Determine the (X, Y) coordinate at the center of the cell enclosing the given text.  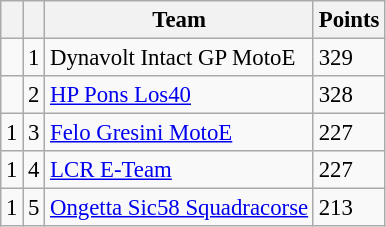
329 (348, 58)
2 (34, 95)
LCR E-Team (180, 170)
328 (348, 95)
4 (34, 170)
Ongetta Sic58 Squadracorse (180, 208)
213 (348, 208)
Points (348, 20)
Felo Gresini MotoE (180, 133)
5 (34, 208)
3 (34, 133)
Dynavolt Intact GP MotoE (180, 58)
Team (180, 20)
HP Pons Los40 (180, 95)
